Output the [x, y] coordinate of the center of the cell containing the given text.  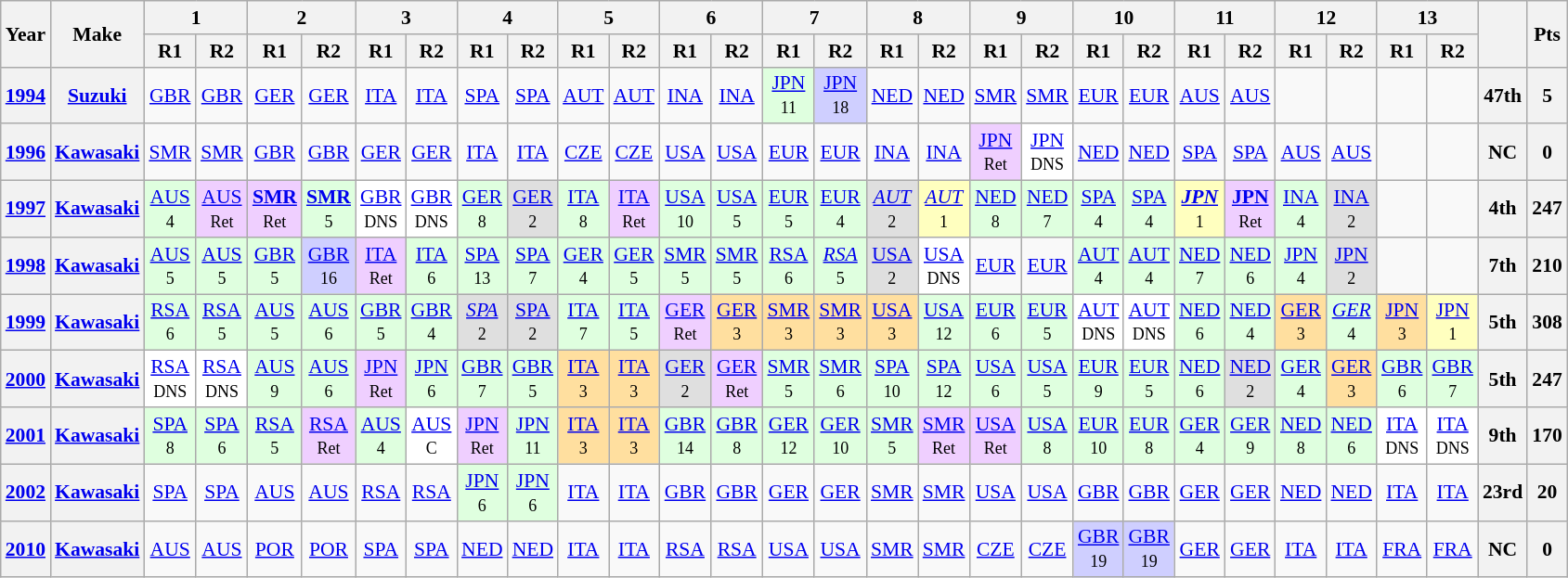
SMR6 [840, 379]
NED2 [1250, 379]
1998 [26, 265]
USA2 [892, 265]
ITA6 [433, 265]
EUR9 [1099, 379]
SPA8 [170, 436]
USADNS [944, 265]
210 [1547, 265]
Pts [1547, 33]
1997 [26, 210]
GER10 [840, 436]
SPA6 [222, 436]
8 [917, 18]
AUT1 [944, 210]
Suzuki [97, 95]
USA3 [892, 323]
2000 [26, 379]
1994 [26, 95]
2001 [26, 436]
GBR16 [329, 265]
ITA5 [634, 323]
INA4 [1301, 210]
10 [1123, 18]
USA6 [995, 379]
USA8 [1047, 436]
JPN3 [1402, 323]
2002 [26, 492]
SPA7 [533, 265]
9th [1502, 436]
AUSRet [222, 210]
GER8 [483, 210]
6 [711, 18]
USA10 [685, 210]
Year [26, 33]
3 [407, 18]
AUS9 [275, 379]
308 [1547, 323]
INA2 [1351, 210]
SPA10 [892, 379]
JPN4 [1301, 265]
ITA8 [583, 210]
1999 [26, 323]
SPA13 [483, 265]
JPN2 [1351, 265]
GER12 [789, 436]
EUR6 [995, 323]
1996 [26, 152]
GBR6 [1402, 379]
GBR14 [685, 436]
EUR4 [840, 210]
JPN18 [840, 95]
9 [1021, 18]
4 [507, 18]
USA12 [944, 323]
4th [1502, 210]
USARet [995, 436]
1 [195, 18]
AUSC [433, 436]
GER5 [634, 265]
RSARet [329, 436]
23rd [1502, 492]
EUR10 [1099, 436]
7th [1502, 265]
13 [1428, 18]
NED4 [1250, 323]
11 [1225, 18]
12 [1326, 18]
170 [1547, 436]
47th [1502, 95]
2 [302, 18]
SPA12 [944, 379]
Make [97, 33]
GER9 [1250, 436]
EUR8 [1149, 436]
GBR4 [433, 323]
20 [1547, 492]
GBR8 [737, 436]
2010 [26, 549]
JPNDNS [1047, 152]
ITA7 [583, 323]
7 [815, 18]
AUT2 [892, 210]
